Capture the cell that displays the provided text and extract its (x, y) central coordinate. 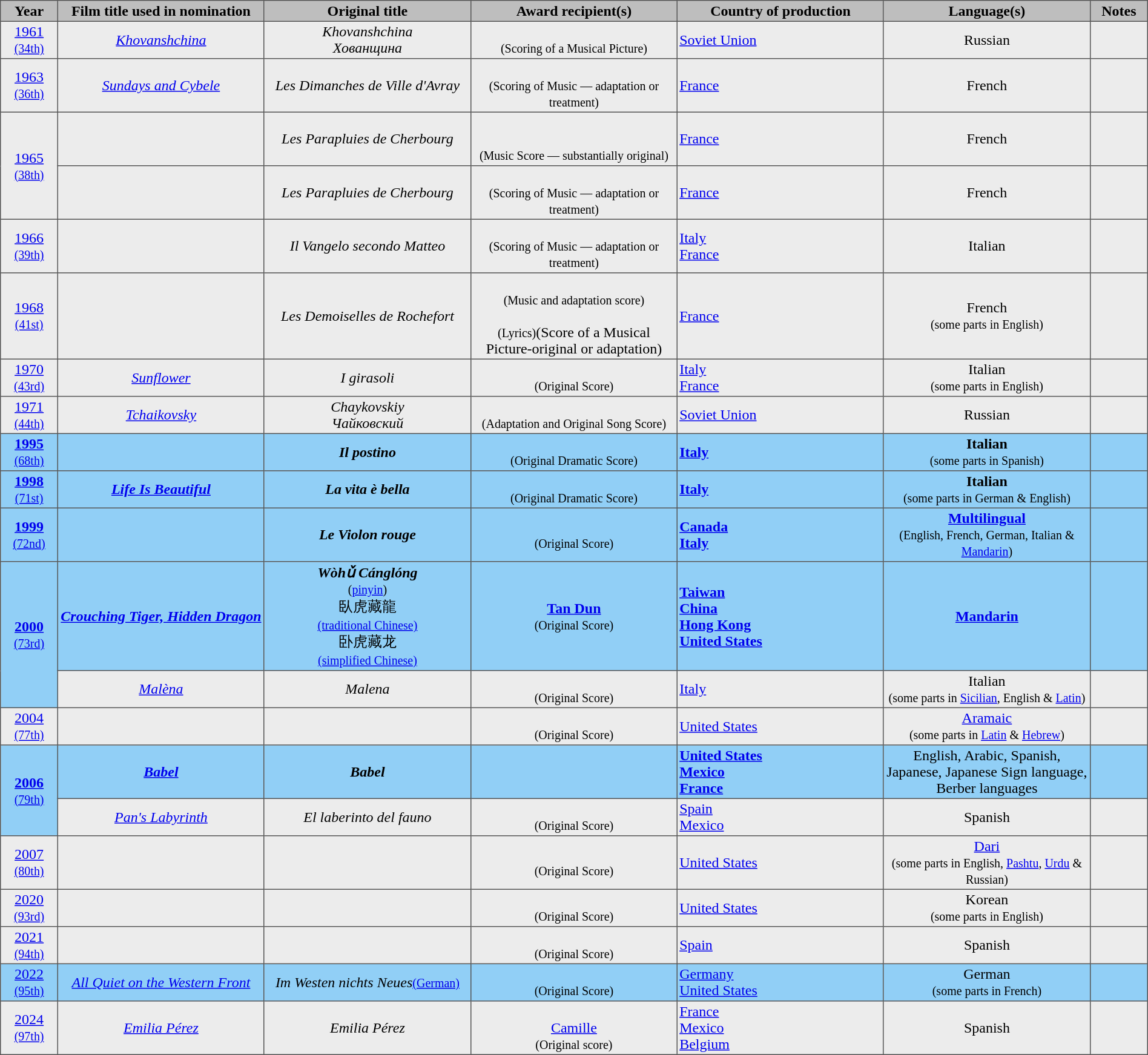
Tchaikovsky (161, 415)
1963(36th) (29, 85)
Multilingual(English, French, German, Italian & Mandarin) (987, 534)
1966(39th) (29, 246)
1961(34th) (29, 40)
Canada Italy (780, 534)
Notes (1119, 11)
1965(38th) (29, 166)
Mandarin (987, 616)
(Adaptation and Original Song Score) (574, 415)
Khovanshchina (161, 40)
Germany United States (780, 982)
2024(97th) (29, 1028)
KhovanshchinaХованщина (367, 40)
2007(80th) (29, 863)
Aramaic(some parts in Latin & Hebrew) (987, 726)
Le Violon rouge (367, 534)
2020(93rd) (29, 908)
Spain Mexico (780, 817)
Award recipient(s) (574, 11)
2000(73rd) (29, 635)
I girasoli (367, 378)
Les Demoiselles de Rochefort (367, 316)
Pan's Labyrinth (161, 817)
(Music and adaptation score)(Lyrics)(Score of a Musical Picture-original or adaptation) (574, 316)
Sundays and Cybele (161, 85)
Il Vangelo secondo Matteo (367, 246)
Country of production (780, 11)
English, Arabic, Spanish, Japanese, Japanese Sign language, Berber languages (987, 772)
1968(41st) (29, 316)
Malèna (161, 689)
1970(43rd) (29, 378)
Spain (780, 945)
Les Dimanches de Ville d'Avray (367, 85)
German (some parts in French) (987, 982)
2022(95th) (29, 982)
Italian(some parts in English) (987, 378)
Dari(some parts in English, Pashtu, Urdu & Russian) (987, 863)
Taiwan China Hong Kong United States (780, 616)
2021(94th) (29, 945)
1995(68th) (29, 452)
Malena (367, 689)
Im Westen nichts Neues(German) (367, 982)
Italian(some parts in Sicilian, English & Latin) (987, 689)
Italian(some parts in Spanish) (987, 452)
Original title (367, 11)
All Quiet on the Western Front (161, 982)
Camille(Original score) (574, 1028)
Italian(some parts in German & English) (987, 490)
(Music Score — substantially original) (574, 139)
2004(77th) (29, 726)
(Scoring of a Musical Picture) (574, 40)
Wòhǔ Cánglóng(pinyin)臥虎藏龍(traditional Chinese)卧虎藏龙(simplified Chinese) (367, 616)
Korean(some parts in English) (987, 908)
2006(79th) (29, 790)
Life Is Beautiful (161, 490)
Italian (987, 246)
1999(72nd) (29, 534)
ChaykovskiyЧайковский (367, 415)
Year (29, 11)
Language(s) (987, 11)
United States Mexico France (780, 772)
Sunflower (161, 378)
1998(71st) (29, 490)
Film title used in nomination (161, 11)
Il postino (367, 452)
Tan Dun(Original Score) (574, 616)
France Mexico Belgium (780, 1028)
French(some parts in English) (987, 316)
La vita è bella (367, 490)
El laberinto del fauno (367, 817)
1971(44th) (29, 415)
Crouching Tiger, Hidden Dragon (161, 616)
